Capture the cell that displays the provided text and extract its [x, y] central coordinate. 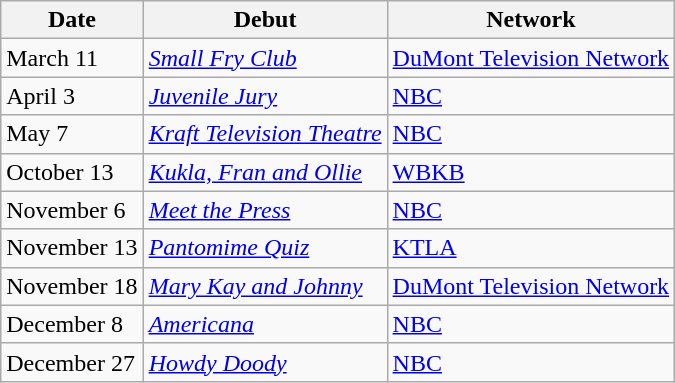
November 13 [72, 248]
April 3 [72, 96]
December 8 [72, 324]
December 27 [72, 362]
Howdy Doody [265, 362]
WBKB [531, 172]
March 11 [72, 58]
November 18 [72, 286]
Small Fry Club [265, 58]
KTLA [531, 248]
Juvenile Jury [265, 96]
Kraft Television Theatre [265, 134]
Debut [265, 20]
May 7 [72, 134]
November 6 [72, 210]
October 13 [72, 172]
Meet the Press [265, 210]
Network [531, 20]
Date [72, 20]
Kukla, Fran and Ollie [265, 172]
Mary Kay and Johnny [265, 286]
Pantomime Quiz [265, 248]
Americana [265, 324]
